Detect which cell encompasses the target text, then output its [x, y] center coordinate. 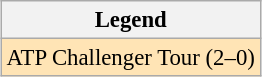
ATP Challenger Tour (2–0) [130, 58]
Legend [130, 20]
